Extract the (X, Y) coordinate from the center of the cell holding the provided text.  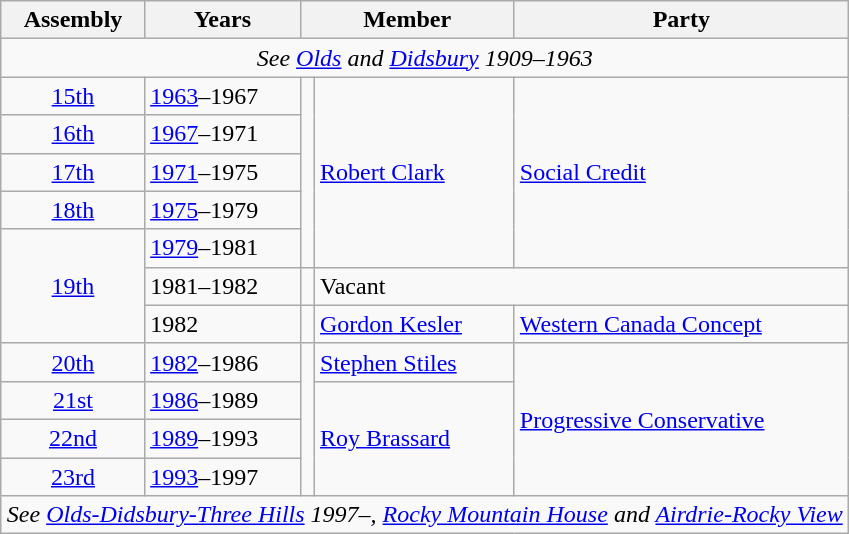
Gordon Kesler (415, 324)
Party (681, 20)
22nd (72, 438)
1981–1982 (222, 286)
Western Canada Concept (681, 324)
23rd (72, 477)
Robert Clark (415, 172)
Years (222, 20)
Vacant (582, 286)
1963–1967 (222, 96)
1982 (222, 324)
17th (72, 172)
Progressive Conservative (681, 419)
18th (72, 210)
Social Credit (681, 172)
1979–1981 (222, 248)
1967–1971 (222, 134)
1971–1975 (222, 172)
1982–1986 (222, 362)
21st (72, 400)
20th (72, 362)
Roy Brassard (415, 438)
1993–1997 (222, 477)
Member (407, 20)
Stephen Stiles (415, 362)
1989–1993 (222, 438)
See Olds and Didsbury 1909–1963 (424, 58)
15th (72, 96)
See Olds-Didsbury-Three Hills 1997–, Rocky Mountain House and Airdrie-Rocky View (424, 515)
19th (72, 286)
Assembly (72, 20)
1975–1979 (222, 210)
1986–1989 (222, 400)
16th (72, 134)
